Pinpoint the cell where the given text exists, returning its (x, y) midpoint coordinate. 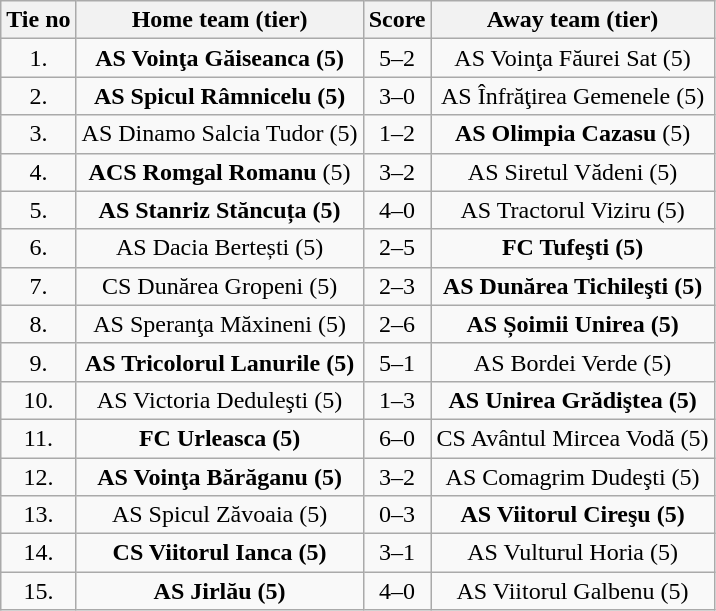
AS Siretul Vădeni (5) (572, 172)
AS Viitorul Galbenu (5) (572, 591)
AS Comagrim Dudeşti (5) (572, 477)
Away team (tier) (572, 20)
1–3 (397, 400)
Home team (tier) (220, 20)
Tie no (38, 20)
AS Dunărea Tichileşti (5) (572, 286)
3. (38, 134)
AS Unirea Grădiştea (5) (572, 400)
AS Tricolorul Lanurile (5) (220, 362)
3–0 (397, 96)
0–3 (397, 515)
AS Voinţa Bărăganu (5) (220, 477)
4. (38, 172)
CS Dunărea Gropeni (5) (220, 286)
14. (38, 553)
2. (38, 96)
AS Stanriz Stăncuța (5) (220, 210)
AS Șoimii Unirea (5) (572, 324)
7. (38, 286)
9. (38, 362)
AS Speranţa Măxineni (5) (220, 324)
11. (38, 438)
1–2 (397, 134)
AS Vulturul Horia (5) (572, 553)
AS Spicul Zăvoaia (5) (220, 515)
5. (38, 210)
6. (38, 248)
AS Dinamo Salcia Tudor (5) (220, 134)
3–1 (397, 553)
6–0 (397, 438)
AS Voinţa Făurei Sat (5) (572, 58)
AS Olimpia Cazasu (5) (572, 134)
AS Jirlău (5) (220, 591)
5–1 (397, 362)
CS Avântul Mircea Vodă (5) (572, 438)
12. (38, 477)
10. (38, 400)
5–2 (397, 58)
13. (38, 515)
2–6 (397, 324)
15. (38, 591)
2–3 (397, 286)
AS Înfrăţirea Gemenele (5) (572, 96)
AS Viitorul Cireşu (5) (572, 515)
FC Tufeşti (5) (572, 248)
AS Voinţa Găiseanca (5) (220, 58)
1. (38, 58)
Score (397, 20)
AS Tractorul Viziru (5) (572, 210)
AS Bordei Verde (5) (572, 362)
AS Dacia Bertești (5) (220, 248)
2–5 (397, 248)
ACS Romgal Romanu (5) (220, 172)
AS Spicul Râmnicelu (5) (220, 96)
AS Victoria Deduleşti (5) (220, 400)
CS Viitorul Ianca (5) (220, 553)
FC Urleasca (5) (220, 438)
8. (38, 324)
